For the text-containing cell, return its midpoint in [X, Y] coordinate format. 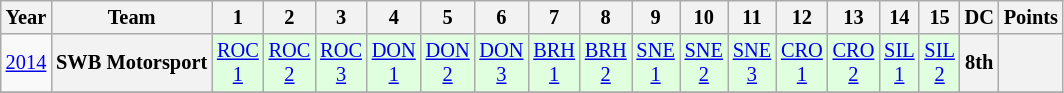
8 [606, 17]
DC [980, 17]
ROC2 [290, 63]
SIL1 [899, 63]
SIL2 [939, 63]
Points [1031, 17]
DON2 [448, 63]
8th [980, 63]
5 [448, 17]
ROC1 [238, 63]
2 [290, 17]
DON3 [501, 63]
4 [394, 17]
7 [554, 17]
SWB Motorsport [132, 63]
6 [501, 17]
Team [132, 17]
SNE3 [752, 63]
ROC3 [341, 63]
CRO1 [802, 63]
SNE1 [656, 63]
BRH1 [554, 63]
2014 [26, 63]
3 [341, 17]
9 [656, 17]
BRH2 [606, 63]
14 [899, 17]
CRO2 [854, 63]
13 [854, 17]
15 [939, 17]
1 [238, 17]
11 [752, 17]
12 [802, 17]
Year [26, 17]
SNE2 [704, 63]
10 [704, 17]
DON1 [394, 63]
